Identify which cell holds the provided text, then report its [X, Y] central coordinate. 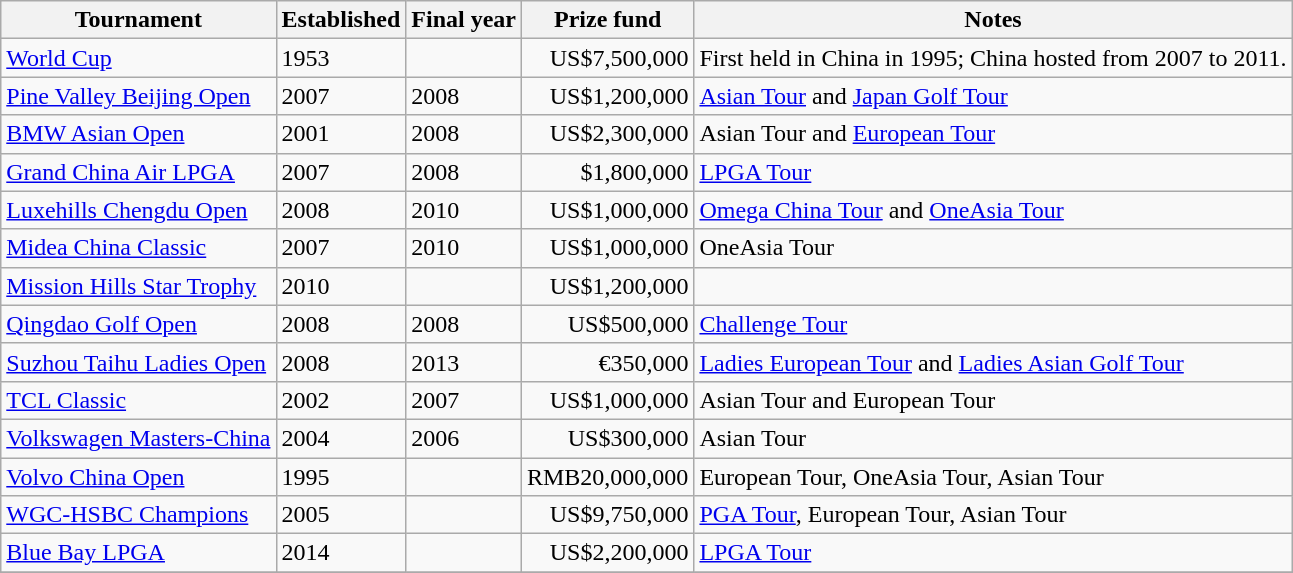
US$7,500,000 [607, 58]
US$2,200,000 [607, 553]
US$9,750,000 [607, 515]
Prize fund [607, 20]
Midea China Classic [138, 248]
World Cup [138, 58]
Volkswagen Masters-China [138, 438]
US$300,000 [607, 438]
2001 [341, 134]
US$2,300,000 [607, 134]
Blue Bay LPGA [138, 553]
2006 [464, 438]
Grand China Air LPGA [138, 172]
Challenge Tour [993, 324]
Notes [993, 20]
Pine Valley Beijing Open [138, 96]
Tournament [138, 20]
2013 [464, 362]
WGC-HSBC Champions [138, 515]
Asian Tour [993, 438]
First held in China in 1995; China hosted from 2007 to 2011. [993, 58]
OneAsia Tour [993, 248]
€350,000 [607, 362]
2002 [341, 400]
Luxehills Chengdu Open [138, 210]
BMW Asian Open [138, 134]
2004 [341, 438]
Ladies European Tour and Ladies Asian Golf Tour [993, 362]
Omega China Tour and OneAsia Tour [993, 210]
Mission Hills Star Trophy [138, 286]
Asian Tour and Japan Golf Tour [993, 96]
2014 [341, 553]
US$500,000 [607, 324]
Established [341, 20]
RMB20,000,000 [607, 477]
European Tour, OneAsia Tour, Asian Tour [993, 477]
Final year [464, 20]
TCL Classic [138, 400]
Volvo China Open [138, 477]
1995 [341, 477]
PGA Tour, European Tour, Asian Tour [993, 515]
Qingdao Golf Open [138, 324]
2005 [341, 515]
Suzhou Taihu Ladies Open [138, 362]
1953 [341, 58]
$1,800,000 [607, 172]
